From the cell containing the given text, extract its center point as (X, Y) coordinate. 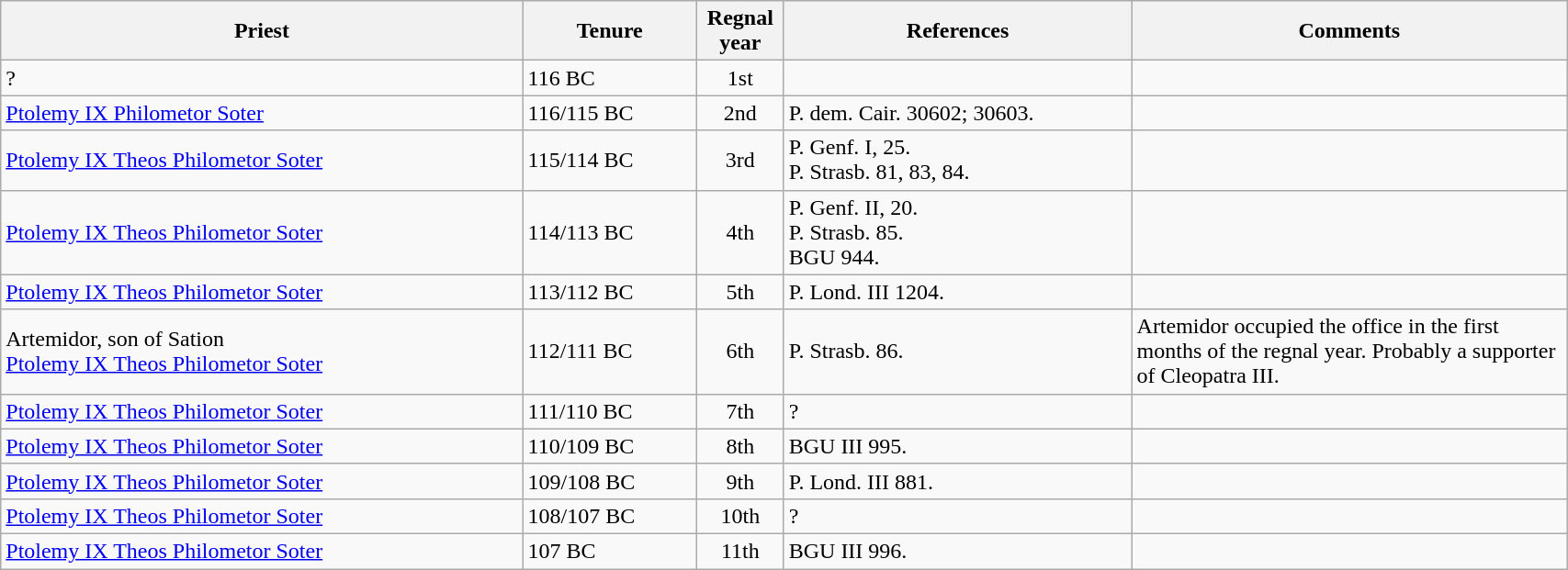
4th (740, 232)
109/108 BC (610, 481)
11th (740, 551)
116 BC (610, 78)
9th (740, 481)
116/115 BC (610, 113)
Tenure (610, 31)
114/113 BC (610, 232)
P. Lond. III 881. (957, 481)
115/114 BC (610, 160)
P. dem. Cair. 30602; 30603. (957, 113)
8th (740, 446)
3rd (740, 160)
Artemidor, son of SationPtolemy IX Theos Philometor Soter (262, 352)
107 BC (610, 551)
P. Lond. III 1204. (957, 292)
BGU III 995. (957, 446)
Comments (1349, 31)
112/111 BC (610, 352)
1st (740, 78)
108/107 BC (610, 516)
P. Genf. II, 20.P. Strasb. 85.BGU 944. (957, 232)
Artemidor occupied the office in the first months of the regnal year. Probably a supporter of Cleopatra III. (1349, 352)
Regnal year (740, 31)
Priest (262, 31)
110/109 BC (610, 446)
113/112 BC (610, 292)
Ptolemy IX Philometor Soter (262, 113)
10th (740, 516)
BGU III 996. (957, 551)
7th (740, 411)
P. Strasb. 86. (957, 352)
P. Genf. I, 25.P. Strasb. 81, 83, 84. (957, 160)
References (957, 31)
2nd (740, 113)
6th (740, 352)
111/110 BC (610, 411)
5th (740, 292)
